Output the (x, y) coordinate of the center of the cell containing the given text.  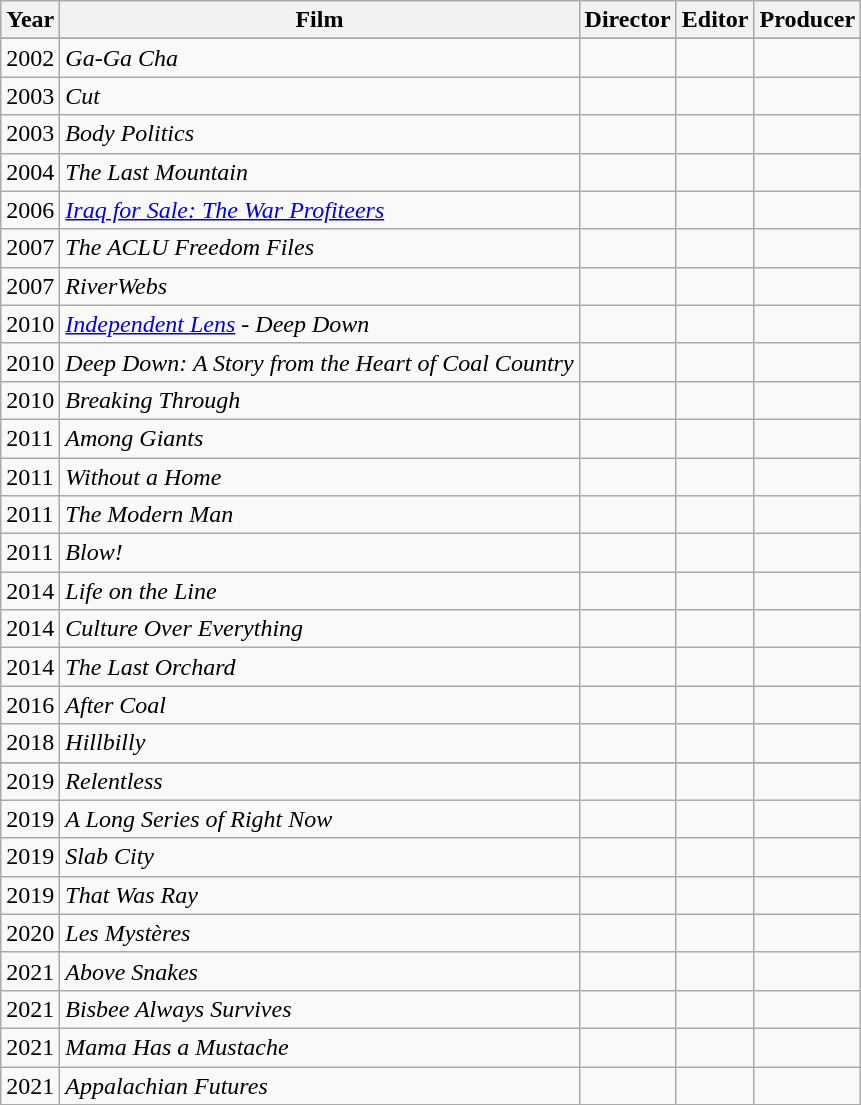
Cut (320, 96)
Les Mystères (320, 933)
Among Giants (320, 438)
The Last Orchard (320, 667)
Independent Lens - Deep Down (320, 324)
Year (30, 20)
2016 (30, 705)
Body Politics (320, 134)
Life on the Line (320, 591)
Ga-Ga Cha (320, 58)
2020 (30, 933)
Appalachian Futures (320, 1085)
Producer (808, 20)
Editor (715, 20)
Slab City (320, 857)
Breaking Through (320, 400)
The Last Mountain (320, 172)
Above Snakes (320, 971)
The Modern Man (320, 515)
Blow! (320, 553)
That Was Ray (320, 895)
Deep Down: A Story from the Heart of Coal Country (320, 362)
Hillbilly (320, 743)
2006 (30, 210)
Iraq for Sale: The War Profiteers (320, 210)
2018 (30, 743)
Director (628, 20)
2002 (30, 58)
Film (320, 20)
Relentless (320, 781)
RiverWebs (320, 286)
2004 (30, 172)
Culture Over Everything (320, 629)
After Coal (320, 705)
Without a Home (320, 477)
The ACLU Freedom Files (320, 248)
Bisbee Always Survives (320, 1009)
A Long Series of Right Now (320, 819)
Mama Has a Mustache (320, 1047)
